Pinpoint the cell where the given text exists, returning its (x, y) midpoint coordinate. 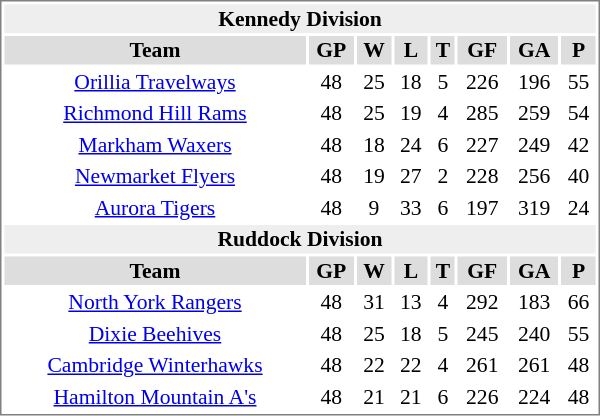
66 (578, 302)
285 (482, 113)
Orillia Travelways (154, 82)
197 (482, 208)
Aurora Tigers (154, 208)
Markham Waxers (154, 144)
292 (482, 302)
319 (534, 208)
9 (374, 208)
183 (534, 302)
240 (534, 334)
Ruddock Division (300, 239)
245 (482, 334)
Richmond Hill Rams (154, 113)
259 (534, 113)
196 (534, 82)
Newmarket Flyers (154, 176)
224 (534, 396)
2 (443, 176)
Cambridge Winterhawks (154, 365)
13 (411, 302)
256 (534, 176)
Hamilton Mountain A's (154, 396)
42 (578, 144)
Dixie Beehives (154, 334)
54 (578, 113)
33 (411, 208)
227 (482, 144)
228 (482, 176)
40 (578, 176)
North York Rangers (154, 302)
Kennedy Division (300, 18)
249 (534, 144)
27 (411, 176)
31 (374, 302)
